From the cell containing the given text, extract its center point as (x, y) coordinate. 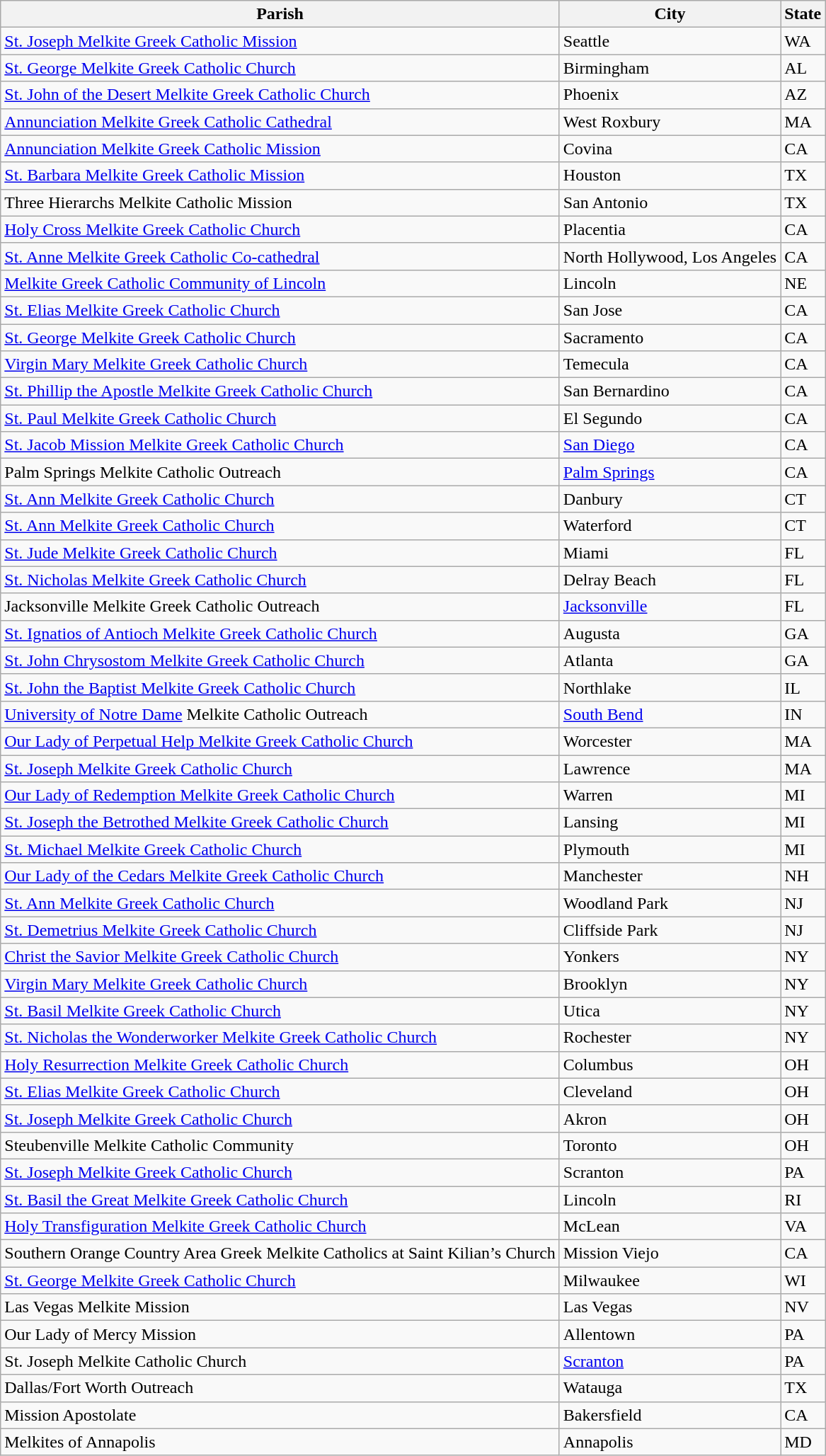
Manchester (670, 876)
Seattle (670, 41)
Holy Cross Melkite Greek Catholic Church (280, 229)
WI (803, 1280)
St. Basil Melkite Greek Catholic Church (280, 1011)
St. Nicholas the Wonderworker Melkite Greek Catholic Church (280, 1038)
Allentown (670, 1334)
Watauga (670, 1388)
San Diego (670, 445)
MD (803, 1442)
NE (803, 283)
City (670, 14)
NH (803, 876)
Woodland Park (670, 903)
Covina (670, 149)
Temecula (670, 365)
Christ the Savior Melkite Greek Catholic Church (280, 957)
IL (803, 687)
Mission Viejo (670, 1254)
University of Notre Dame Melkite Catholic Outreach (280, 714)
Dallas/Fort Worth Outreach (280, 1388)
NV (803, 1307)
Yonkers (670, 957)
North Hollywood, Los Angeles (670, 256)
Southern Orange Country Area Greek Melkite Catholics at Saint Kilian’s Church (280, 1254)
San Bernardino (670, 391)
St. John Chrysostom Melkite Greek Catholic Church (280, 660)
Bakersfield (670, 1415)
Houston (670, 176)
San Antonio (670, 202)
St. Joseph Melkite Catholic Church (280, 1361)
Cleveland (670, 1091)
Melkites of Annapolis (280, 1442)
Jacksonville Melkite Greek Catholic Outreach (280, 607)
Palm Springs Melkite Catholic Outreach (280, 472)
St. Barbara Melkite Greek Catholic Mission (280, 176)
McLean (670, 1227)
Melkite Greek Catholic Community of Lincoln (280, 283)
St. Joseph Melkite Greek Catholic Mission (280, 41)
Lawrence (670, 768)
Birmingham (670, 68)
Our Lady of Redemption Melkite Greek Catholic Church (280, 796)
St. Anne Melkite Greek Catholic Co-cathedral (280, 256)
Lansing (670, 822)
AL (803, 68)
WA (803, 41)
Our Lady of Mercy Mission (280, 1334)
St. Jacob Mission Melkite Greek Catholic Church (280, 445)
Atlanta (670, 660)
Northlake (670, 687)
Holy Resurrection Melkite Greek Catholic Church (280, 1065)
South Bend (670, 714)
Augusta (670, 634)
Plymouth (670, 849)
Columbus (670, 1065)
West Roxbury (670, 122)
Phoenix (670, 95)
St. Phillip the Apostle Melkite Greek Catholic Church (280, 391)
Cliffside Park (670, 930)
RI (803, 1200)
San Jose (670, 310)
St. Michael Melkite Greek Catholic Church (280, 849)
Rochester (670, 1038)
Delray Beach (670, 580)
Warren (670, 796)
Waterford (670, 526)
Las Vegas Melkite Mission (280, 1307)
VA (803, 1227)
Steubenville Melkite Catholic Community (280, 1145)
Toronto (670, 1145)
Las Vegas (670, 1307)
IN (803, 714)
Placentia (670, 229)
St. Basil the Great Melkite Greek Catholic Church (280, 1200)
St. Nicholas Melkite Greek Catholic Church (280, 580)
Akron (670, 1118)
Jacksonville (670, 607)
St. John the Baptist Melkite Greek Catholic Church (280, 687)
Sacramento (670, 338)
Annunciation Melkite Greek Catholic Cathedral (280, 122)
St. Demetrius Melkite Greek Catholic Church (280, 930)
Brooklyn (670, 984)
El Segundo (670, 418)
Annunciation Melkite Greek Catholic Mission (280, 149)
Miami (670, 553)
Our Lady of Perpetual Help Melkite Greek Catholic Church (280, 741)
St. John of the Desert Melkite Greek Catholic Church (280, 95)
St. Ignatios of Antioch Melkite Greek Catholic Church (280, 634)
Holy Transfiguration Melkite Greek Catholic Church (280, 1227)
Palm Springs (670, 472)
Danbury (670, 499)
St. Paul Melkite Greek Catholic Church (280, 418)
State (803, 14)
Three Hierarchs Melkite Catholic Mission (280, 202)
Milwaukee (670, 1280)
AZ (803, 95)
Annapolis (670, 1442)
Parish (280, 14)
Mission Apostolate (280, 1415)
St. Joseph the Betrothed Melkite Greek Catholic Church (280, 822)
Our Lady of the Cedars Melkite Greek Catholic Church (280, 876)
St. Jude Melkite Greek Catholic Church (280, 553)
Utica (670, 1011)
Worcester (670, 741)
